Locate the cell with the specified text and output its [X, Y] center coordinate. 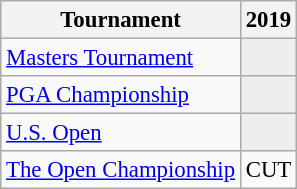
U.S. Open [121, 133]
PGA Championship [121, 95]
CUT [268, 170]
Tournament [121, 20]
2019 [268, 20]
Masters Tournament [121, 58]
The Open Championship [121, 170]
